Determine the [x, y] coordinate at the center of the cell enclosing the given text.  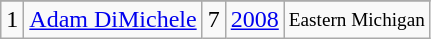
2008 [254, 20]
Adam DiMichele [113, 20]
Eastern Michigan [356, 20]
7 [214, 20]
1 [12, 20]
